Capture the cell that displays the provided text and extract its (X, Y) central coordinate. 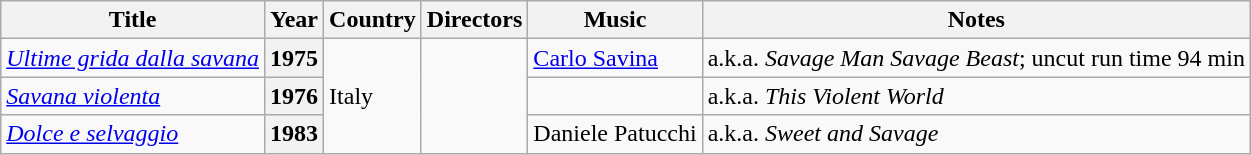
1975 (294, 58)
Dolce e selvaggio (133, 134)
Title (133, 20)
Ultime grida dalla savana (133, 58)
a.k.a. Savage Man Savage Beast; uncut run time 94 min (976, 58)
a.k.a. This Violent World (976, 96)
a.k.a. Sweet and Savage (976, 134)
Music (615, 20)
Notes (976, 20)
1983 (294, 134)
Directors (474, 20)
Daniele Patucchi (615, 134)
1976 (294, 96)
Savana violenta (133, 96)
Year (294, 20)
Italy (373, 96)
Country (373, 20)
Carlo Savina (615, 58)
